Detect which cell encompasses the target text, then output its [x, y] center coordinate. 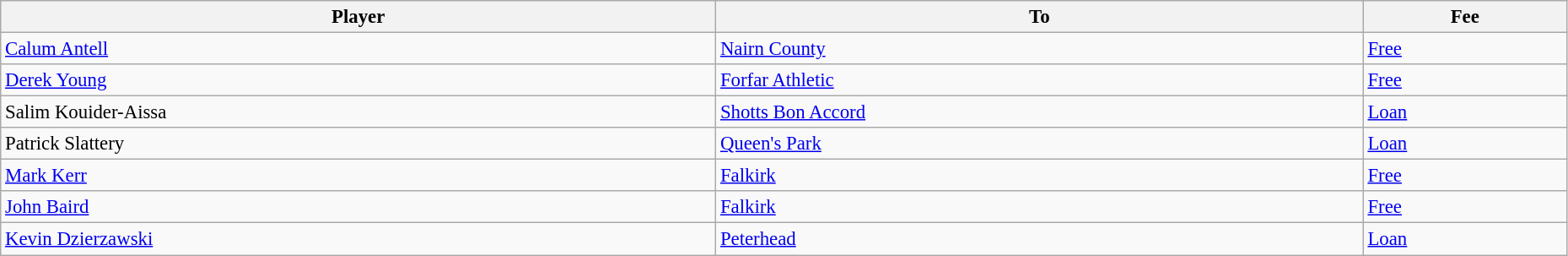
Nairn County [1040, 49]
Peterhead [1040, 239]
John Baird [358, 207]
Kevin Dzierzawski [358, 239]
Calum Antell [358, 49]
Mark Kerr [358, 176]
Forfar Athletic [1040, 80]
Patrick Slattery [358, 144]
Salim Kouider-Aissa [358, 112]
Shotts Bon Accord [1040, 112]
Derek Young [358, 80]
Player [358, 17]
Fee [1464, 17]
Queen's Park [1040, 144]
To [1040, 17]
